Scan for the cell matching the given text and deliver its (x, y) coordinate at center. 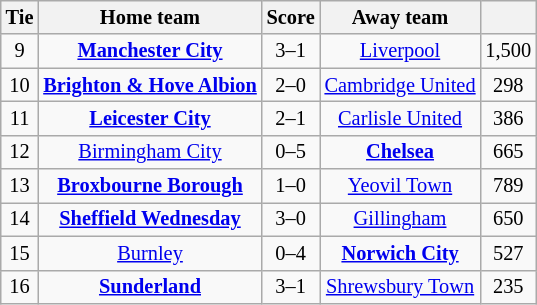
12 (20, 152)
Manchester City (150, 51)
789 (508, 186)
3–0 (291, 219)
Shrewsbury Town (400, 287)
Norwich City (400, 253)
13 (20, 186)
15 (20, 253)
650 (508, 219)
11 (20, 118)
Birmingham City (150, 152)
Chelsea (400, 152)
Cambridge United (400, 85)
16 (20, 287)
Carlisle United (400, 118)
2–1 (291, 118)
10 (20, 85)
Away team (400, 17)
1–0 (291, 186)
1,500 (508, 51)
Yeovil Town (400, 186)
Tie (20, 17)
Liverpool (400, 51)
Leicester City (150, 118)
Sheffield Wednesday (150, 219)
14 (20, 219)
298 (508, 85)
Sunderland (150, 287)
Gillingham (400, 219)
9 (20, 51)
Burnley (150, 253)
665 (508, 152)
527 (508, 253)
386 (508, 118)
0–4 (291, 253)
Score (291, 17)
Brighton & Hove Albion (150, 85)
0–5 (291, 152)
Broxbourne Borough (150, 186)
2–0 (291, 85)
Home team (150, 17)
235 (508, 287)
